Return the [x, y] coordinate for the center point of the cell that contains the specified text.  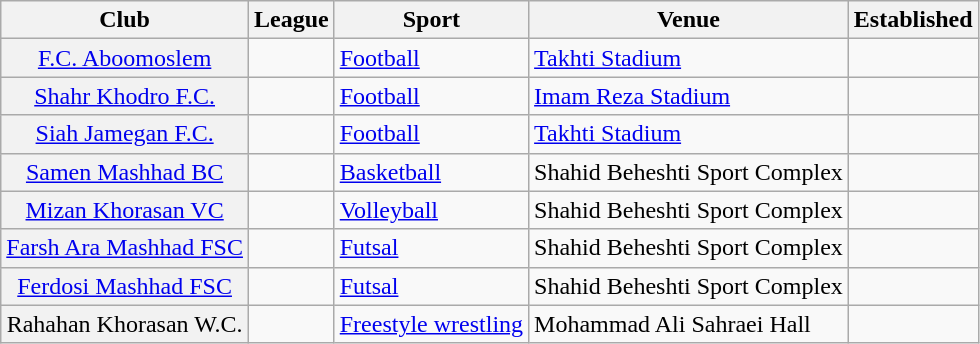
F.C. Aboomoslem [125, 58]
Established [913, 20]
Farsh Ara Mashhad FSC [125, 248]
Venue [689, 20]
Mizan Khorasan VC [125, 210]
Rahahan Khorasan W.C. [125, 324]
Basketball [431, 172]
Samen Mashhad BC [125, 172]
Sport [431, 20]
League [291, 20]
Club [125, 20]
Shahr Khodro F.C. [125, 96]
Imam Reza Stadium [689, 96]
Ferdosi Mashhad FSC [125, 286]
Mohammad Ali Sahraei Hall [689, 324]
Siah Jamegan F.C. [125, 134]
Volleyball [431, 210]
Freestyle wrestling [431, 324]
